Locate the cell with the specified text and output its (X, Y) center coordinate. 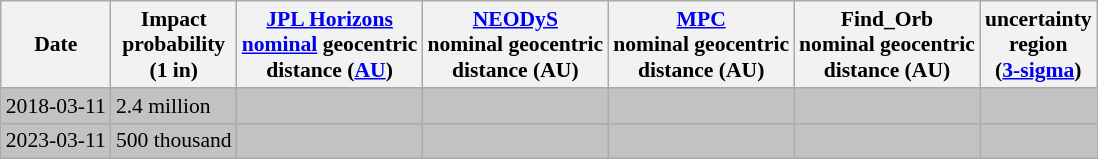
NEODySnominal geocentricdistance (AU) (515, 44)
MPCnominal geocentricdistance (AU) (701, 44)
500 thousand (174, 141)
uncertaintyregion(3-sigma) (1038, 44)
JPL Horizonsnominal geocentricdistance (AU) (330, 44)
Impactprobability(1 in) (174, 44)
2.4 million (174, 106)
Find_Orbnominal geocentricdistance (AU) (887, 44)
Date (56, 44)
2018-03-11 (56, 106)
2023-03-11 (56, 141)
